Provide the [X, Y] coordinate of the cell's center where the given text is located.  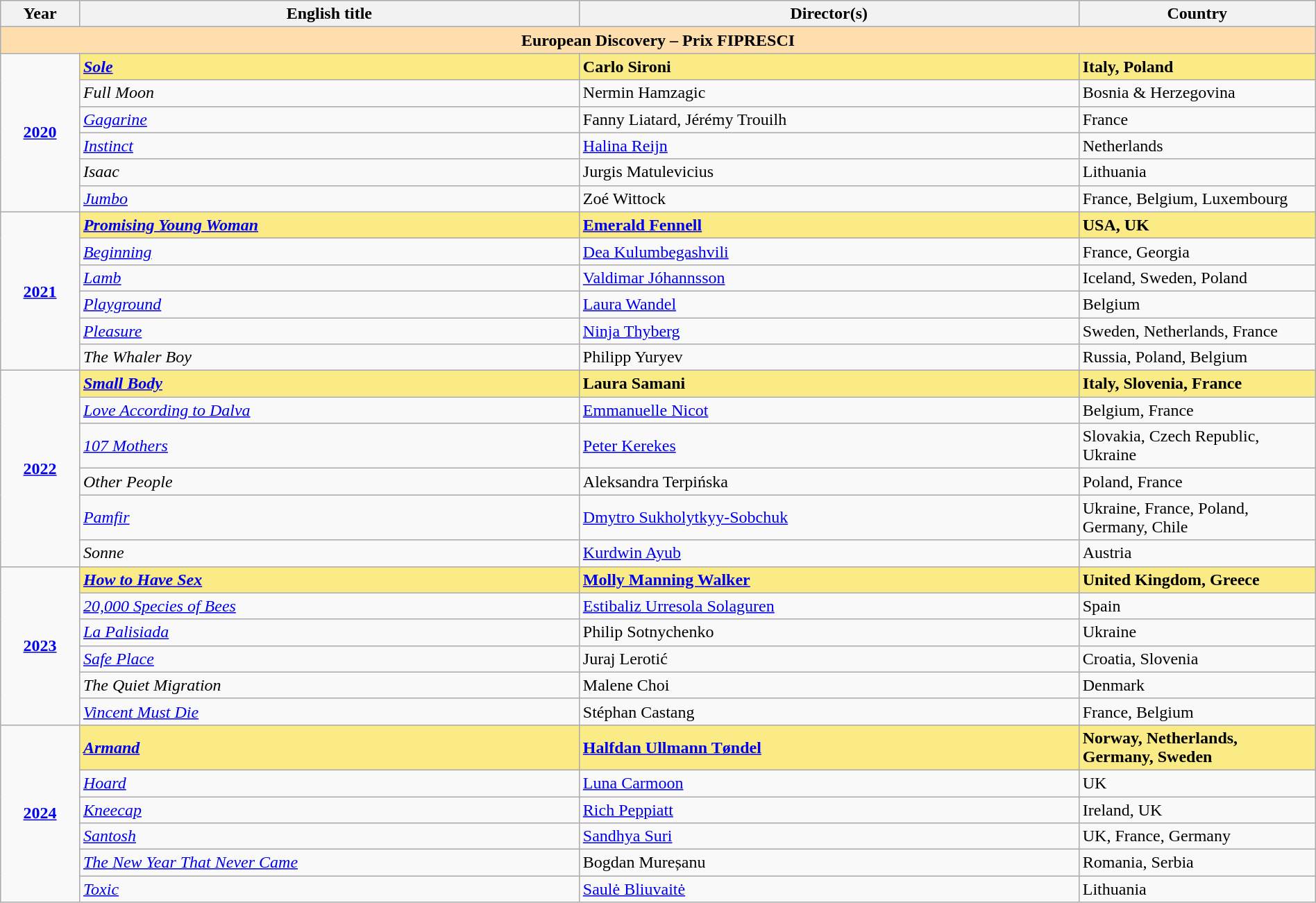
Russia, Poland, Belgium [1197, 357]
2020 [40, 133]
2022 [40, 469]
Bogdan Mureșanu [829, 863]
Denmark [1197, 685]
Lamb [329, 278]
Saulė Bliuvaitė [829, 889]
English title [329, 14]
France, Belgium [1197, 711]
Bosnia & Herzegovina [1197, 93]
Sole [329, 67]
Laura Samani [829, 384]
Norway, Netherlands, Germany, Sweden [1197, 747]
2023 [40, 645]
Molly Manning Walker [829, 580]
UK [1197, 783]
Philipp Yuryev [829, 357]
Peter Kerekes [829, 446]
Croatia, Slovenia [1197, 659]
Italy, Slovenia, France [1197, 384]
2024 [40, 813]
Country [1197, 14]
Luna Carmoon [829, 783]
Isaac [329, 172]
Stéphan Castang [829, 711]
Year [40, 14]
Ninja Thyberg [829, 331]
France [1197, 119]
Pamfir [329, 518]
Poland, France [1197, 482]
Halfdan Ullmann Tøndel [829, 747]
Promising Young Woman [329, 225]
Ukraine [1197, 632]
Santosh [329, 836]
Iceland, Sweden, Poland [1197, 278]
Dmytro Sukholytkyy-Sobchuk [829, 518]
Other People [329, 482]
Small Body [329, 384]
Toxic [329, 889]
Slovakia, Czech Republic, Ukraine [1197, 446]
Sandhya Suri [829, 836]
Pleasure [329, 331]
Instinct [329, 146]
Halina Reijn [829, 146]
Emerald Fennell [829, 225]
La Palisiada [329, 632]
Full Moon [329, 93]
Ukraine, France, Poland, Germany, Chile [1197, 518]
Rich Peppiatt [829, 810]
France, Georgia [1197, 251]
Ireland, UK [1197, 810]
Armand [329, 747]
Netherlands [1197, 146]
Emmanuelle Nicot [829, 410]
The Quiet Migration [329, 685]
Zoé Wittock [829, 199]
Dea Kulumbegashvili [829, 251]
Belgium [1197, 304]
European Discovery – Prix FIPRESCI [658, 40]
Aleksandra Terpińska [829, 482]
Italy, Poland [1197, 67]
Fanny Liatard, Jérémy Trouilh [829, 119]
Gagarine [329, 119]
Safe Place [329, 659]
Director(s) [829, 14]
Belgium, France [1197, 410]
Laura Wandel [829, 304]
Carlo Sironi [829, 67]
Spain [1197, 606]
Sweden, Netherlands, France [1197, 331]
UK, France, Germany [1197, 836]
Hoard [329, 783]
107 Mothers [329, 446]
Jurgis Matulevicius [829, 172]
How to Have Sex [329, 580]
Love According to Dalva [329, 410]
Playground [329, 304]
The Whaler Boy [329, 357]
Valdimar Jóhannsson [829, 278]
Malene Choi [829, 685]
France, Belgium, Luxembourg [1197, 199]
The New Year That Never Came [329, 863]
Sonne [329, 553]
USA, UK [1197, 225]
Vincent Must Die [329, 711]
Estibaliz Urresola Solaguren [829, 606]
Nermin Hamzagic [829, 93]
Austria [1197, 553]
United Kingdom, Greece [1197, 580]
2021 [40, 291]
20,000 Species of Bees [329, 606]
Kneecap [329, 810]
Philip Sotnychenko [829, 632]
Jumbo [329, 199]
Juraj Lerotić [829, 659]
Beginning [329, 251]
Kurdwin Ayub [829, 553]
Romania, Serbia [1197, 863]
